From the cell containing the given text, extract its center point as [x, y] coordinate. 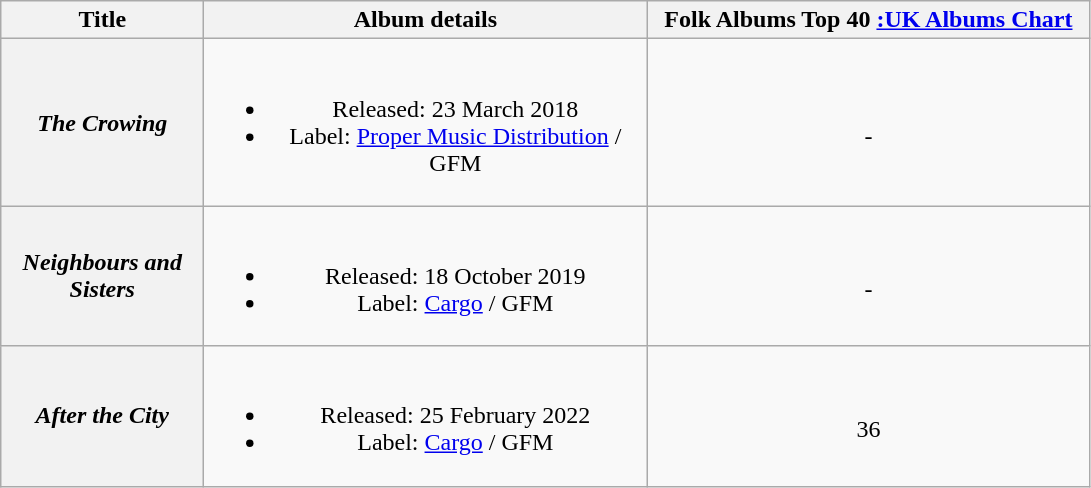
Neighbours and Sisters [102, 276]
Title [102, 20]
Released: 23 March 2018Label: Proper Music Distribution / GFM [426, 122]
Folk Albums Top 40 :UK Albums Chart [868, 20]
After the City [102, 416]
Album details [426, 20]
Released: 18 October 2019Label: Cargo / GFM [426, 276]
36 [868, 416]
Released: 25 February 2022Label: Cargo / GFM [426, 416]
The Crowing [102, 122]
